Return [X, Y] of the center of cell containing provided text 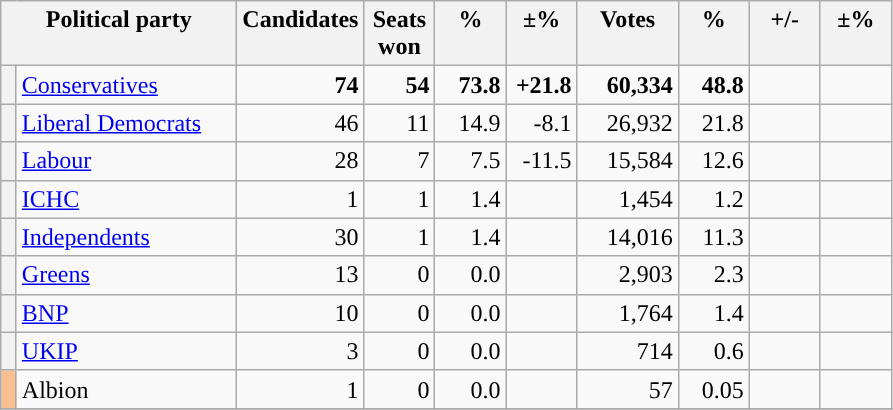
26,932 [628, 123]
Greens [126, 275]
30 [300, 237]
57 [628, 389]
13 [300, 275]
+21.8 [542, 85]
+/- [784, 34]
UKIP [126, 351]
7.5 [470, 161]
Candidates [300, 34]
2,903 [628, 275]
Liberal Democrats [126, 123]
74 [300, 85]
11 [400, 123]
15,584 [628, 161]
0.6 [714, 351]
1,764 [628, 313]
46 [300, 123]
Conservatives [126, 85]
54 [400, 85]
-8.1 [542, 123]
14,016 [628, 237]
-11.5 [542, 161]
2.3 [714, 275]
11.3 [714, 237]
14.9 [470, 123]
28 [300, 161]
1,454 [628, 199]
12.6 [714, 161]
3 [300, 351]
Labour [126, 161]
7 [400, 161]
48.8 [714, 85]
Albion [126, 389]
60,334 [628, 85]
Votes [628, 34]
ICHC [126, 199]
Political party [119, 34]
Independents [126, 237]
0.05 [714, 389]
1.2 [714, 199]
714 [628, 351]
Seats won [400, 34]
73.8 [470, 85]
10 [300, 313]
BNP [126, 313]
21.8 [714, 123]
